Return the (X, Y) coordinate for the center point of the cell that contains the specified text.  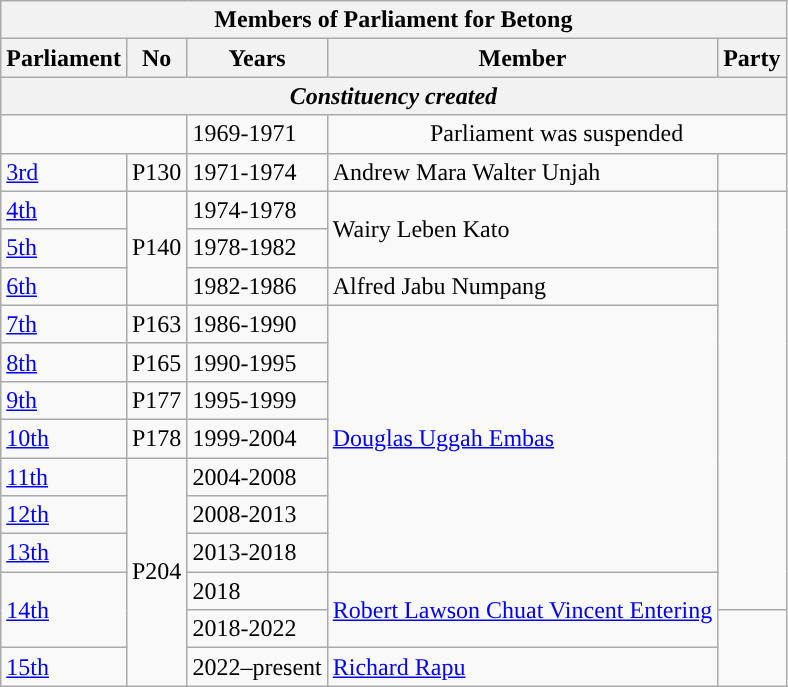
1999-2004 (257, 438)
10th (64, 438)
1974-1978 (257, 210)
1995-1999 (257, 400)
7th (64, 324)
Alfred Jabu Numpang (522, 286)
Member (522, 58)
P165 (156, 362)
Members of Parliament for Betong (394, 20)
1986-1990 (257, 324)
Wairy Leben Kato (522, 229)
9th (64, 400)
3rd (64, 172)
Constituency created (394, 96)
8th (64, 362)
Robert Lawson Chuat Vincent Entering (522, 610)
2013-2018 (257, 553)
P177 (156, 400)
2008-2013 (257, 515)
P140 (156, 248)
2022–present (257, 667)
1971-1974 (257, 172)
Years (257, 58)
Andrew Mara Walter Unjah (522, 172)
2004-2008 (257, 477)
1969-1971 (257, 134)
6th (64, 286)
Party (752, 58)
Richard Rapu (522, 667)
No (156, 58)
12th (64, 515)
Douglas Uggah Embas (522, 438)
P130 (156, 172)
2018 (257, 591)
13th (64, 553)
Parliament (64, 58)
11th (64, 477)
1990-1995 (257, 362)
P178 (156, 438)
2018-2022 (257, 629)
15th (64, 667)
P163 (156, 324)
5th (64, 248)
1978-1982 (257, 248)
14th (64, 610)
4th (64, 210)
Parliament was suspended (556, 134)
1982-1986 (257, 286)
P204 (156, 572)
